Return (x, y) of the center of cell containing provided text 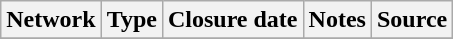
Notes (337, 20)
Network (51, 20)
Source (412, 20)
Closure date (232, 20)
Type (132, 20)
